Output the [X, Y] coordinate of the center of the cell containing the given text.  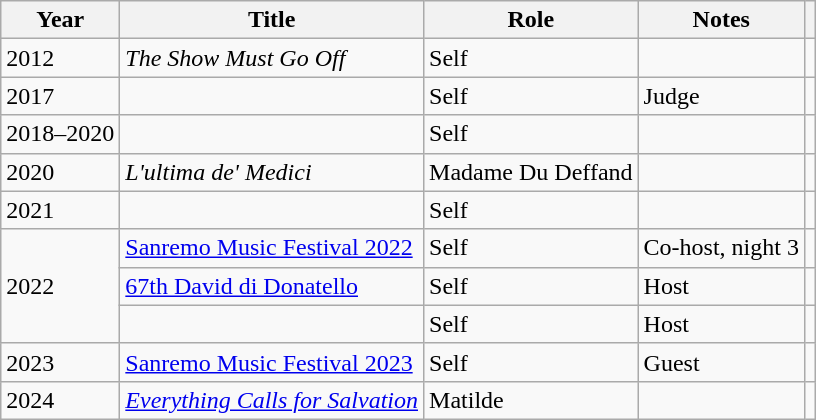
2018–2020 [60, 134]
2024 [60, 400]
2022 [60, 286]
Matilde [532, 400]
Notes [721, 20]
2017 [60, 96]
Sanremo Music Festival 2022 [272, 248]
2020 [60, 172]
2023 [60, 362]
Guest [721, 362]
The Show Must Go Off [272, 58]
Year [60, 20]
Judge [721, 96]
2021 [60, 210]
Title [272, 20]
Role [532, 20]
Co-host, night 3 [721, 248]
L'ultima de' Medici [272, 172]
2012 [60, 58]
Everything Calls for Salvation [272, 400]
Sanremo Music Festival 2023 [272, 362]
Madame Du Deffand [532, 172]
67th David di Donatello [272, 286]
